Extract the [X, Y] coordinate from the center of the cell holding the provided text.  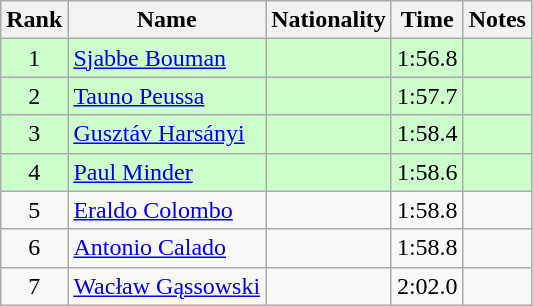
1:58.4 [427, 134]
Sjabbe Bouman [167, 58]
2:02.0 [427, 286]
1:57.7 [427, 96]
Notes [497, 20]
Nationality [329, 20]
1:56.8 [427, 58]
Tauno Peussa [167, 96]
Eraldo Colombo [167, 210]
Paul Minder [167, 172]
7 [34, 286]
4 [34, 172]
6 [34, 248]
Gusztáv Harsányi [167, 134]
1 [34, 58]
5 [34, 210]
Name [167, 20]
2 [34, 96]
Rank [34, 20]
Time [427, 20]
1:58.6 [427, 172]
Wacław Gąssowski [167, 286]
Antonio Calado [167, 248]
3 [34, 134]
